Return [X, Y] of the center of cell containing provided text 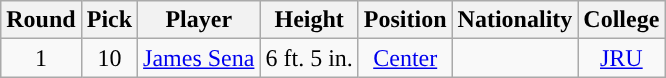
6 ft. 5 in. [309, 58]
1 [41, 58]
Center [405, 58]
10 [109, 58]
James Sena [199, 58]
Round [41, 20]
Player [199, 20]
Nationality [515, 20]
Pick [109, 20]
College [622, 20]
Height [309, 20]
JRU [622, 58]
Position [405, 20]
